For the text-containing cell, return its midpoint in [X, Y] coordinate format. 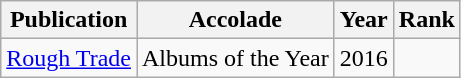
Rank [426, 20]
2016 [364, 58]
Accolade [235, 20]
Albums of the Year [235, 58]
Year [364, 20]
Rough Trade [69, 58]
Publication [69, 20]
